Output the (X, Y) coordinate of the center of the cell containing the given text.  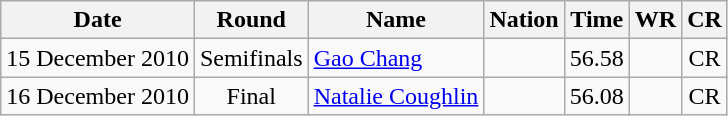
16 December 2010 (98, 96)
Natalie Coughlin (396, 96)
Name (396, 20)
Date (98, 20)
56.58 (596, 58)
56.08 (596, 96)
WR (655, 20)
Round (251, 20)
Nation (524, 20)
15 December 2010 (98, 58)
Gao Chang (396, 58)
Semifinals (251, 58)
Time (596, 20)
Final (251, 96)
